Search for the cell housing the specified text and yield its [x, y] center coordinate. 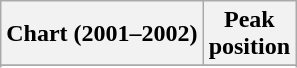
Chart (2001–2002) [102, 34]
Peakposition [249, 34]
